Pinpoint the cell where the given text exists, returning its (X, Y) midpoint coordinate. 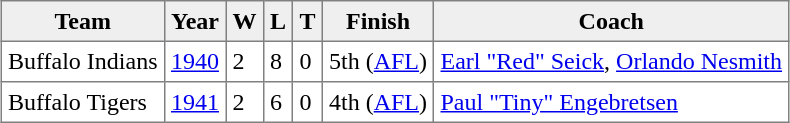
L (278, 21)
T (308, 21)
Coach (612, 21)
Paul "Tiny" Engebretsen (612, 102)
1941 (195, 102)
Buffalo Tigers (82, 102)
W (245, 21)
Earl "Red" Seick, Orlando Nesmith (612, 61)
Year (195, 21)
6 (278, 102)
Team (82, 21)
Buffalo Indians (82, 61)
Finish (378, 21)
5th (AFL) (378, 61)
1940 (195, 61)
4th (AFL) (378, 102)
8 (278, 61)
